Detect which cell encompasses the target text, then output its [X, Y] center coordinate. 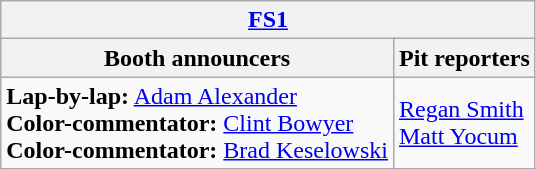
Regan SmithMatt Yocum [464, 123]
Booth announcers [198, 58]
Lap-by-lap: Adam AlexanderColor-commentator: Clint BowyerColor-commentator: Brad Keselowski [198, 123]
Pit reporters [464, 58]
FS1 [268, 20]
